Output the [x, y] coordinate of the center of the cell containing the given text.  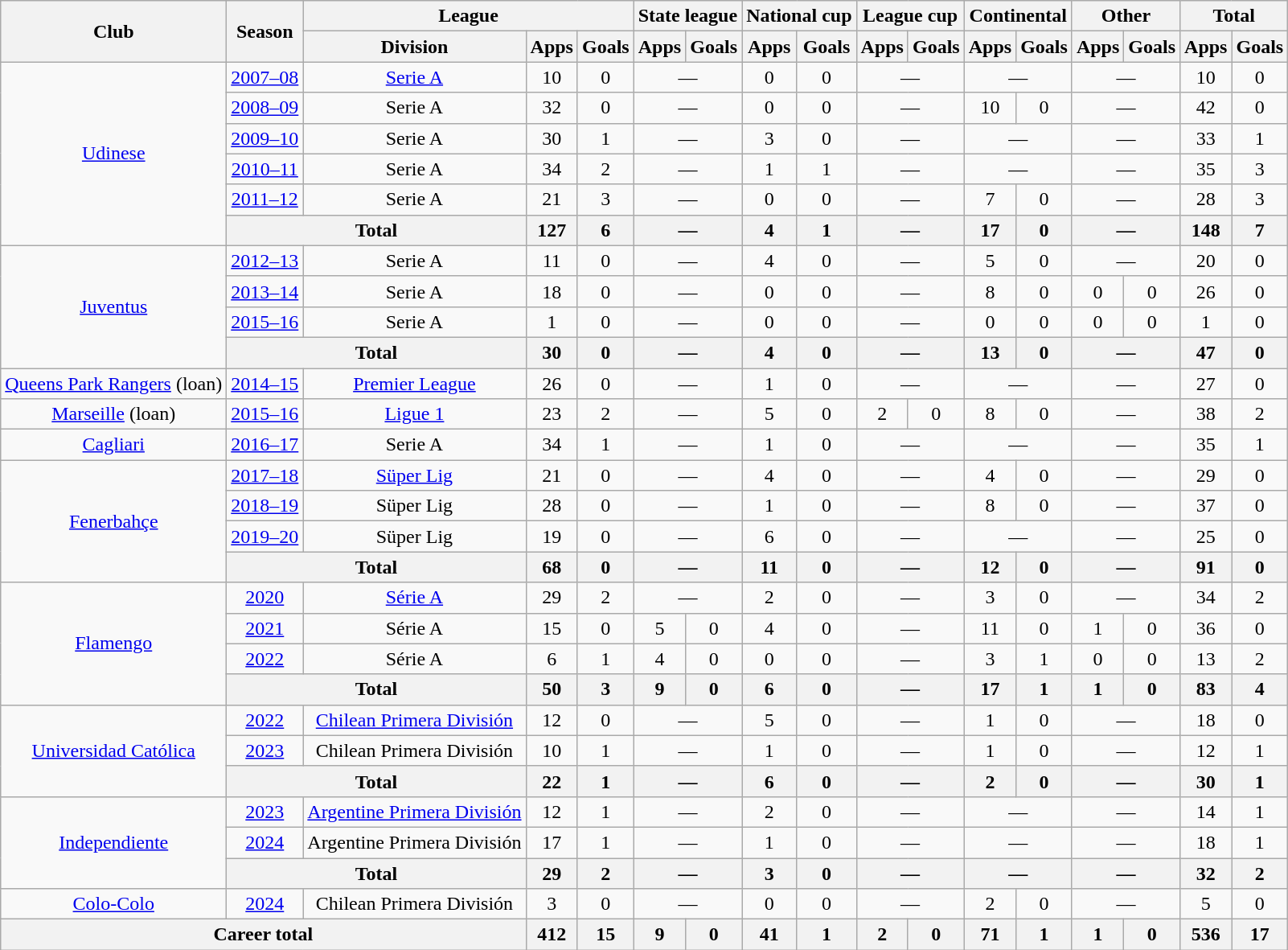
127 [552, 230]
Other [1126, 16]
State league [687, 16]
National cup [799, 16]
36 [1206, 628]
2017–18 [265, 475]
2009–10 [265, 138]
Cagliari [114, 445]
League [468, 16]
23 [552, 414]
2020 [265, 598]
2013–14 [265, 291]
Fenerbahçe [114, 521]
Division [415, 47]
Season [265, 31]
Ligue 1 [415, 414]
2018–19 [265, 506]
68 [552, 567]
2019–20 [265, 537]
91 [1206, 567]
42 [1206, 108]
2007–08 [265, 77]
2021 [265, 628]
2016–17 [265, 445]
Independiente [114, 842]
Career total [264, 935]
Club [114, 31]
Flamengo [114, 644]
2008–09 [265, 108]
25 [1206, 537]
Marseille (loan) [114, 414]
27 [1206, 384]
2012–13 [265, 261]
Premier League [415, 384]
2014–15 [265, 384]
Universidad Católica [114, 751]
19 [552, 537]
20 [1206, 261]
22 [552, 781]
33 [1206, 138]
148 [1206, 230]
37 [1206, 506]
38 [1206, 414]
50 [552, 689]
14 [1206, 812]
League cup [910, 16]
Udinese [114, 154]
Colo-Colo [114, 904]
Continental [1018, 16]
47 [1206, 352]
Juventus [114, 306]
Queens Park Rangers (loan) [114, 384]
83 [1206, 689]
2010–11 [265, 169]
2011–12 [265, 199]
41 [769, 935]
412 [552, 935]
71 [990, 935]
536 [1206, 935]
